Find where the given text appears and provide that cell's center as [x, y] coordinate. 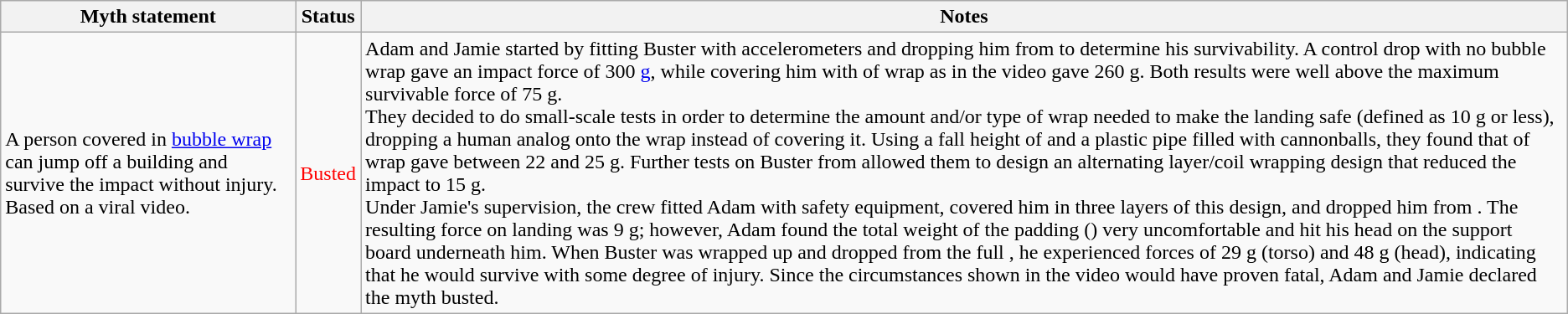
Status [328, 17]
Notes [965, 17]
Busted [328, 172]
Myth statement [148, 17]
A person covered in bubble wrap can jump off a building and survive the impact without injury. Based on a viral video. [148, 172]
